Capture the cell that displays the provided text and extract its [X, Y] central coordinate. 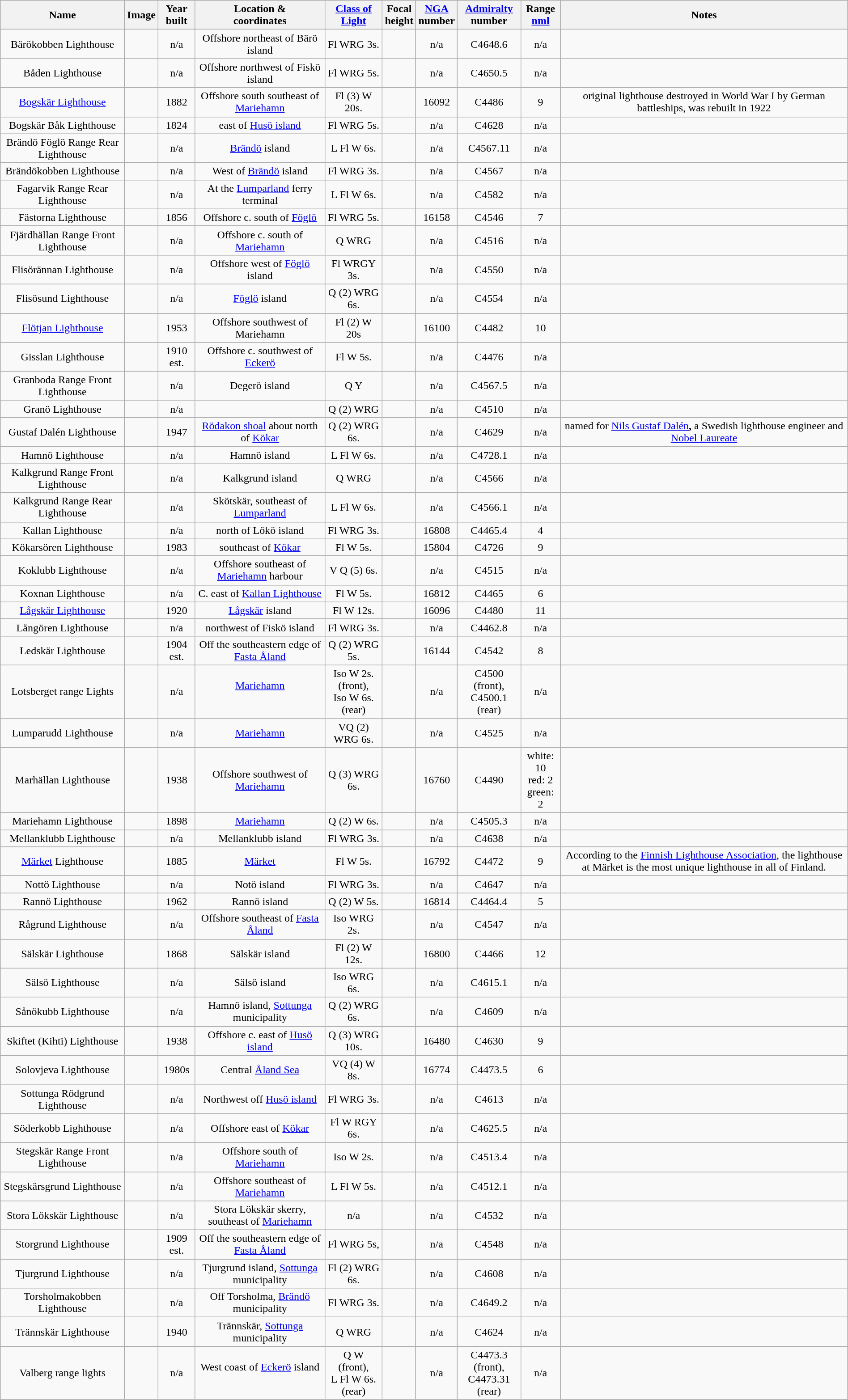
C4550 [489, 269]
Offshore c. south of Föglö [260, 217]
Gisslan Lighthouse [63, 357]
C4466 [489, 953]
Brändö island [260, 148]
C4465 [489, 593]
1940 [176, 1332]
C4629 [489, 432]
Hamnö island, Sottunga municipality [260, 1011]
Lotsberget range Lights [63, 691]
Offshore south southeast of Mariehamn [260, 102]
C4513.4 [489, 1157]
Lumparudd Lighthouse [63, 732]
east of Husö island [260, 125]
Fästorna Lighthouse [63, 217]
16158 [437, 217]
1824 [176, 125]
Tjurgrund Lighthouse [63, 1273]
C4566.1 [489, 507]
Class of Light [353, 15]
Mellanklubb island [260, 838]
Flötjan Lighthouse [63, 327]
Fl WRGY 3s. [353, 269]
Båden Lighthouse [63, 73]
Stora Lökskär skerry, southeast of Mariehamn [260, 1215]
C4609 [489, 1011]
C4473.3 (front),C4473.31 (rear) [489, 1373]
Märket [260, 861]
C4625.5 [489, 1128]
original lighthouse destroyed in World War I by German battleships, was rebuilt in 1922 [704, 102]
C4532 [489, 1215]
Notes [704, 15]
Image [141, 15]
C4728.1 [489, 455]
1947 [176, 432]
C4566 [489, 478]
Rannö island [260, 901]
16096 [437, 610]
16760 [437, 780]
Kalkgrund Range Rear Lighthouse [63, 507]
Bärökobben Lighthouse [63, 44]
Märket Lighthouse [63, 861]
VQ (2) WRG 6s. [353, 732]
Marhällan Lighthouse [63, 780]
1983 [176, 547]
Sälsö Lighthouse [63, 983]
Offshore south of Mariehamn [260, 1157]
At the Lumparland ferry terminal [260, 194]
Offshore northeast of Bärö island [260, 44]
C4465.4 [489, 530]
12 [540, 953]
Kökarsören Lighthouse [63, 547]
C4482 [489, 327]
Off Torsholma, Brändö municipality [260, 1303]
Northwest off Husö island [260, 1099]
Sälsö island [260, 983]
Offshore northwest of Fiskö island [260, 73]
Fl (3) W 20s. [353, 102]
Fl W RGY 6s. [353, 1128]
Fl WRG 5s, [353, 1245]
Kalkgrund island [260, 478]
C4512.1 [489, 1186]
16792 [437, 861]
C4473.5 [489, 1070]
Rangenml [540, 15]
C4546 [489, 217]
Kallan Lighthouse [63, 530]
Sånökubb Lighthouse [63, 1011]
C4548 [489, 1245]
Gustaf Dalén Lighthouse [63, 432]
C4525 [489, 732]
1980s [176, 1070]
C4510 [489, 409]
Lågskär island [260, 610]
7 [540, 217]
1898 [176, 821]
Offshore southeast of Mariehamn harbour [260, 571]
1885 [176, 861]
Iso W 2s. (front),Iso W 6s. (rear) [353, 691]
Solovjeva Lighthouse [63, 1070]
Q (2) WRG 5s. [353, 650]
C4554 [489, 299]
Fl W 12s. [353, 610]
16814 [437, 901]
Admiraltynumber [489, 15]
Degerö island [260, 386]
C4505.3 [489, 821]
C4462.8 [489, 627]
Offshore c. south of Mariehamn [260, 241]
5 [540, 901]
Rödakon shoal about north of Kökar [260, 432]
1904 est. [176, 650]
1882 [176, 102]
1920 [176, 610]
C4476 [489, 357]
Fl (2) W 12s. [353, 953]
V Q (5) 6s. [353, 571]
Söderkobb Lighthouse [63, 1128]
C4649.2 [489, 1303]
8 [540, 650]
C4613 [489, 1099]
Storgrund Lighthouse [63, 1245]
10 [540, 327]
C4486 [489, 102]
Lågskär Lighthouse [63, 610]
Fjärdhällan Range Front Lighthouse [63, 241]
Q (2) W 5s. [353, 901]
C4624 [489, 1332]
Stora Lökskär Lighthouse [63, 1215]
Valberg range lights [63, 1373]
Brändökobben Lighthouse [63, 171]
Fagarvik Range Rear Lighthouse [63, 194]
16812 [437, 593]
Föglö island [260, 299]
Skiftet (Kihti) Lighthouse [63, 1041]
Name [63, 15]
16800 [437, 953]
Q (3) WRG 10s. [353, 1041]
Yearbuilt [176, 15]
Notö island [260, 884]
11 [540, 610]
C4638 [489, 838]
Offshore west of Föglö island [260, 269]
white: 10red: 2green: 2 [540, 780]
Fl (2) WRG 6s. [353, 1273]
Stegskär Range Front Lighthouse [63, 1157]
Mellanklubb Lighthouse [63, 838]
Skötskär, southeast of Lumparland [260, 507]
C4582 [489, 194]
C4542 [489, 650]
Stegskärsgrund Lighthouse [63, 1186]
West coast of Eckerö island [260, 1373]
C4500 (front),C4500.1 (rear) [489, 691]
Koxnan Lighthouse [63, 593]
C4647 [489, 884]
15804 [437, 547]
Q Y [353, 386]
Trännskär Lighthouse [63, 1332]
Q (3) WRG 6s. [353, 780]
Offshore c. east of Husö island [260, 1041]
Iso WRG 2s. [353, 925]
1910 est. [176, 357]
Tjurgrund island, Sottunga municipality [260, 1273]
C4490 [489, 780]
C4516 [489, 241]
Bogskär Båk Lighthouse [63, 125]
Q (2) WRG [353, 409]
Nottö Lighthouse [63, 884]
C4628 [489, 125]
Offshore c. southwest of Eckerö [260, 357]
Hamnö Lighthouse [63, 455]
Offshore east of Kökar [260, 1128]
Bogskär Lighthouse [63, 102]
Central Åland Sea [260, 1070]
16480 [437, 1041]
Focalheight [399, 15]
VQ (4) W 8s. [353, 1070]
Mariehamn Lighthouse [63, 821]
NGAnumber [437, 15]
16100 [437, 327]
named for Nils Gustaf Dalén, a Swedish lighthouse engineer and Nobel Laureate [704, 432]
C4608 [489, 1273]
West of Brändö island [260, 171]
C4464.4 [489, 901]
Q W (front),L Fl W 6s. (rear) [353, 1373]
According to the Finnish Lighthouse Association, the lighthouse at Märket is the most unique lighthouse in all of Finland. [704, 861]
C4480 [489, 610]
Rågrund Lighthouse [63, 925]
C4472 [489, 861]
north of Lökö island [260, 530]
Offshore southeast of Mariehamn [260, 1186]
1856 [176, 217]
Sälskär Lighthouse [63, 953]
L Fl W 5s. [353, 1186]
Kalkgrund Range Front Lighthouse [63, 478]
1962 [176, 901]
Granö Lighthouse [63, 409]
Hamnö island [260, 455]
C4648.6 [489, 44]
C4615.1 [489, 983]
Rannö Lighthouse [63, 901]
Iso W 2s. [353, 1157]
C4567.5 [489, 386]
C4567.11 [489, 148]
Långören Lighthouse [63, 627]
1868 [176, 953]
16808 [437, 530]
C4547 [489, 925]
Flisösund Lighthouse [63, 299]
C4630 [489, 1041]
Ledskär Lighthouse [63, 650]
Fl (2) W 20s [353, 327]
Flisörännan Lighthouse [63, 269]
1953 [176, 327]
southeast of Kökar [260, 547]
16774 [437, 1070]
C4726 [489, 547]
Sälskär island [260, 953]
Koklubb Lighthouse [63, 571]
C4650.5 [489, 73]
Iso WRG 6s. [353, 983]
Torsholmakobben Lighthouse [63, 1303]
4 [540, 530]
Brändö Föglö Range Rear Lighthouse [63, 148]
16144 [437, 650]
northwest of Fiskö island [260, 627]
Granboda Range Front Lighthouse [63, 386]
C. east of Kallan Lighthouse [260, 593]
1909 est. [176, 1245]
Q (2) W 6s. [353, 821]
Offshore southeast of Fasta Åland [260, 925]
C4567 [489, 171]
C4515 [489, 571]
Sottunga Rödgrund Lighthouse [63, 1099]
Location &coordinates [260, 15]
16092 [437, 102]
Trännskär, Sottunga municipality [260, 1332]
